Return (X, Y) of the center of cell containing provided text 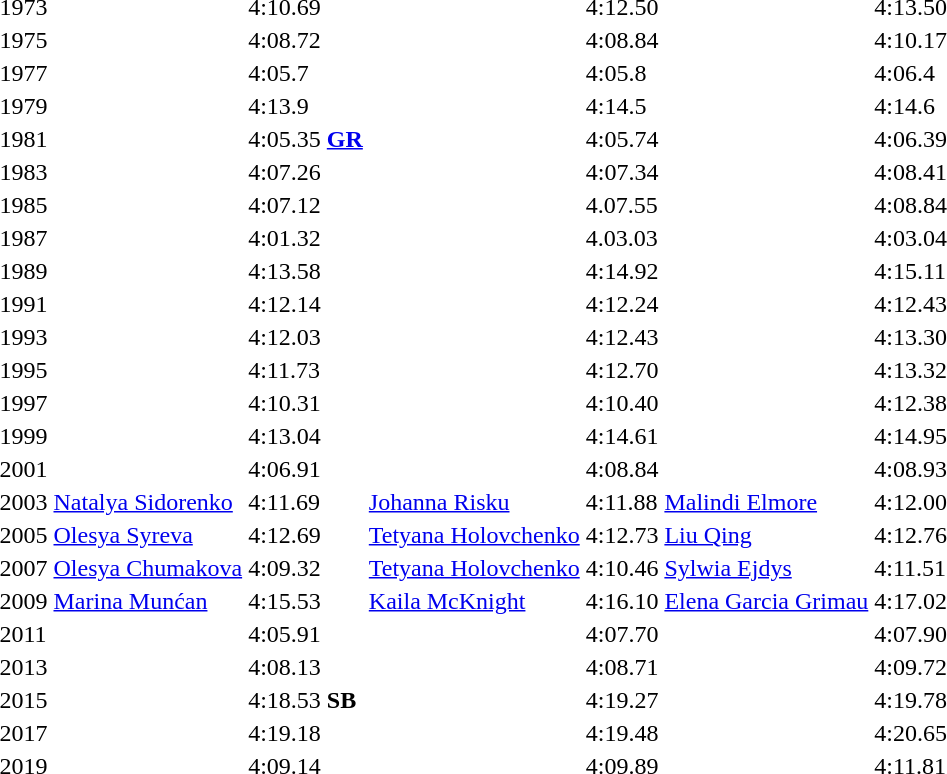
4:05.74 (622, 139)
4:19.48 (622, 733)
4.03.03 (622, 238)
4:18.53 SB (306, 700)
4:11.69 (306, 502)
4:14.61 (622, 436)
4:10.46 (622, 568)
4:13.04 (306, 436)
4:10.31 (306, 403)
4:10.40 (622, 403)
4:07.12 (306, 205)
Elena Garcia Grimau (766, 601)
4:16.10 (622, 601)
Marina Munćan (148, 601)
4:13.9 (306, 106)
4:12.43 (622, 337)
Sylwia Ejdys (766, 568)
4.07.55 (622, 205)
Olesya Syreva (148, 535)
4:06.91 (306, 469)
4:19.18 (306, 733)
4:08.71 (622, 667)
Malindi Elmore (766, 502)
4:11.88 (622, 502)
4:15.53 (306, 601)
Natalya Sidorenko (148, 502)
Johanna Risku (474, 502)
4:01.32 (306, 238)
4:19.27 (622, 700)
4:05.91 (306, 634)
4:05.7 (306, 73)
4:12.70 (622, 370)
4:08.13 (306, 667)
Olesya Chumakova (148, 568)
4:07.34 (622, 172)
4:13.58 (306, 271)
4:12.03 (306, 337)
4:05.8 (622, 73)
4:07.26 (306, 172)
4:14.5 (622, 106)
4:14.92 (622, 271)
4:07.70 (622, 634)
4:08.72 (306, 40)
Kaila McKnight (474, 601)
4:12.73 (622, 535)
4:11.73 (306, 370)
4:05.35 GR (306, 139)
Liu Qing (766, 535)
4:12.69 (306, 535)
4:09.32 (306, 568)
4:12.24 (622, 304)
4:12.14 (306, 304)
